Scan for the cell matching the given text and deliver its [x, y] coordinate at center. 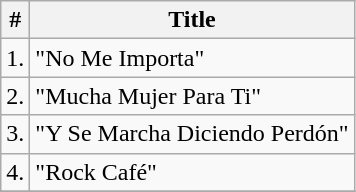
"Mucha Mujer Para Ti" [192, 96]
4. [16, 172]
Title [192, 20]
"Y Se Marcha Diciendo Perdón" [192, 134]
3. [16, 134]
# [16, 20]
"Rock Café" [192, 172]
"No Me Importa" [192, 58]
2. [16, 96]
1. [16, 58]
